For the text-containing cell, return its midpoint in (x, y) coordinate format. 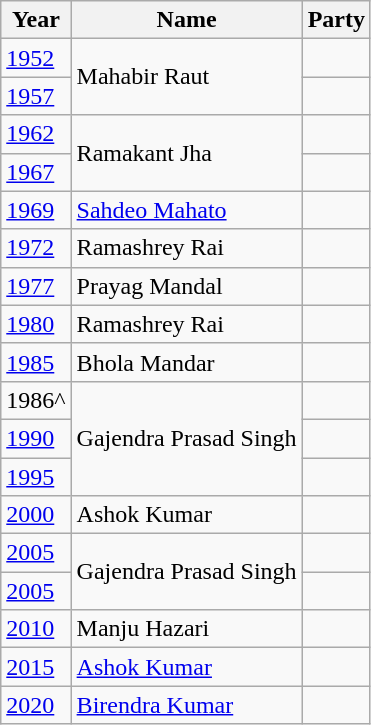
Year (36, 20)
Manju Hazari (186, 629)
Mahabir Raut (186, 77)
1957 (36, 96)
1986^ (36, 400)
1972 (36, 248)
1980 (36, 324)
Sahdeo Mahato (186, 210)
1969 (36, 210)
2010 (36, 629)
Prayag Mandal (186, 286)
1990 (36, 438)
1985 (36, 362)
1967 (36, 172)
2000 (36, 515)
Bhola Mandar (186, 362)
Birendra Kumar (186, 705)
1977 (36, 286)
2020 (36, 705)
Name (186, 20)
Party (336, 20)
Ramakant Jha (186, 153)
1995 (36, 477)
2015 (36, 667)
1962 (36, 134)
1952 (36, 58)
